Identify which cell holds the provided text, then report its (X, Y) central coordinate. 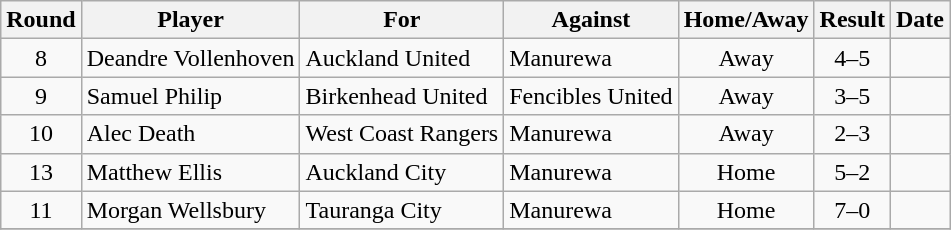
Birkenhead United (402, 96)
3–5 (852, 96)
8 (41, 58)
Auckland United (402, 58)
Home/Away (746, 20)
Fencibles United (591, 96)
2–3 (852, 134)
9 (41, 96)
7–0 (852, 210)
11 (41, 210)
13 (41, 172)
Tauranga City (402, 210)
Against (591, 20)
Matthew Ellis (190, 172)
4–5 (852, 58)
Auckland City (402, 172)
Date (920, 20)
Morgan Wellsbury (190, 210)
West Coast Rangers (402, 134)
Round (41, 20)
5–2 (852, 172)
Deandre Vollenhoven (190, 58)
For (402, 20)
Samuel Philip (190, 96)
Alec Death (190, 134)
Player (190, 20)
Result (852, 20)
10 (41, 134)
